Find where the given text appears and provide that cell's center as [x, y] coordinate. 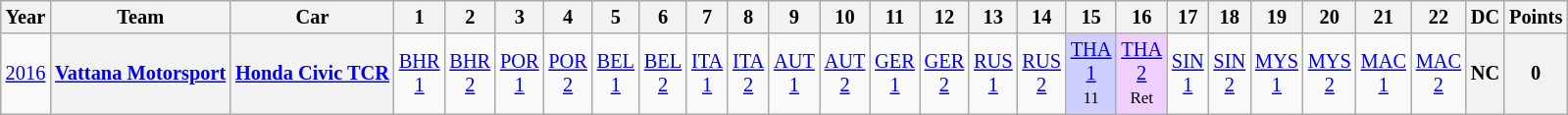
BHR1 [420, 74]
5 [616, 17]
Car [312, 17]
ITA1 [707, 74]
RUS1 [992, 74]
2016 [25, 74]
GER1 [894, 74]
MAC1 [1384, 74]
22 [1439, 17]
19 [1277, 17]
1 [420, 17]
POR1 [520, 74]
THA111 [1091, 74]
13 [992, 17]
4 [567, 17]
DC [1485, 17]
Year [25, 17]
BEL2 [663, 74]
16 [1141, 17]
12 [944, 17]
SIN2 [1230, 74]
Team [140, 17]
POR2 [567, 74]
Points [1536, 17]
0 [1536, 74]
BHR2 [470, 74]
AUT2 [845, 74]
SIN1 [1189, 74]
ITA2 [748, 74]
MYS2 [1330, 74]
MYS1 [1277, 74]
15 [1091, 17]
14 [1041, 17]
2 [470, 17]
AUT1 [794, 74]
NC [1485, 74]
BEL1 [616, 74]
MAC2 [1439, 74]
18 [1230, 17]
11 [894, 17]
20 [1330, 17]
8 [748, 17]
Honda Civic TCR [312, 74]
21 [1384, 17]
GER2 [944, 74]
9 [794, 17]
3 [520, 17]
RUS2 [1041, 74]
6 [663, 17]
THA2Ret [1141, 74]
10 [845, 17]
17 [1189, 17]
7 [707, 17]
Vattana Motorsport [140, 74]
